For the text-containing cell, return its midpoint in [X, Y] coordinate format. 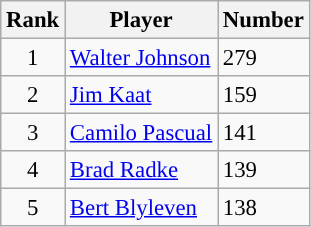
279 [264, 58]
139 [264, 170]
4 [33, 170]
141 [264, 133]
138 [264, 208]
5 [33, 208]
Bert Blyleven [142, 208]
Jim Kaat [142, 95]
Brad Radke [142, 170]
Camilo Pascual [142, 133]
Walter Johnson [142, 58]
Rank [33, 20]
3 [33, 133]
Number [264, 20]
Player [142, 20]
159 [264, 95]
2 [33, 95]
1 [33, 58]
